Find where the given text appears and provide that cell's center as [X, Y] coordinate. 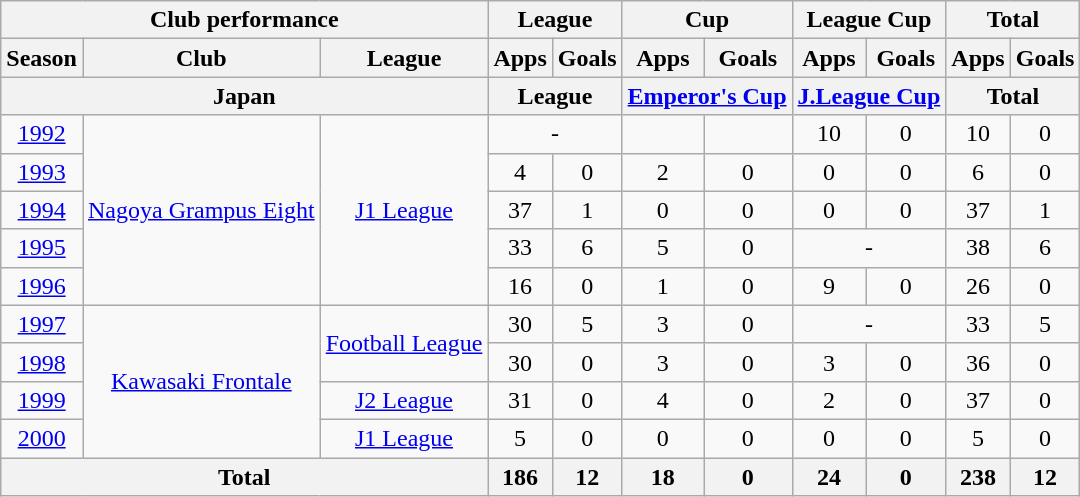
J2 League [404, 400]
Japan [244, 96]
18 [663, 477]
38 [978, 248]
36 [978, 362]
1992 [42, 134]
Club performance [244, 20]
16 [520, 286]
186 [520, 477]
1993 [42, 172]
Club [201, 58]
1996 [42, 286]
Season [42, 58]
1994 [42, 210]
1998 [42, 362]
24 [829, 477]
Football League [404, 343]
Nagoya Grampus Eight [201, 210]
Cup [707, 20]
League Cup [869, 20]
1999 [42, 400]
238 [978, 477]
2000 [42, 438]
Emperor's Cup [707, 96]
1997 [42, 324]
J.League Cup [869, 96]
1995 [42, 248]
Kawasaki Frontale [201, 381]
9 [829, 286]
26 [978, 286]
31 [520, 400]
